Pinpoint the cell where the given text exists, returning its (X, Y) midpoint coordinate. 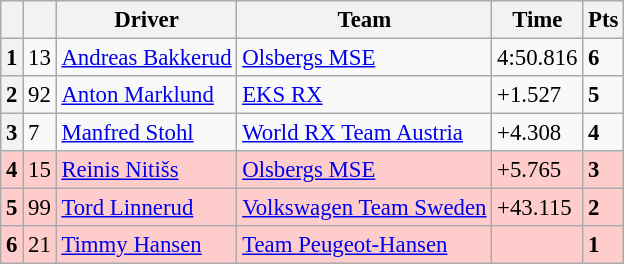
EKS RX (364, 95)
Manfred Stohl (146, 133)
4:50.816 (538, 58)
Time (538, 20)
+43.115 (538, 208)
+1.527 (538, 95)
15 (40, 170)
13 (40, 58)
Driver (146, 20)
Team (364, 20)
Andreas Bakkerud (146, 58)
+5.765 (538, 170)
99 (40, 208)
7 (40, 133)
Team Peugeot-Hansen (364, 245)
92 (40, 95)
Reinis Nitišs (146, 170)
Tord Linnerud (146, 208)
Volkswagen Team Sweden (364, 208)
Timmy Hansen (146, 245)
World RX Team Austria (364, 133)
Pts (604, 20)
21 (40, 245)
+4.308 (538, 133)
Anton Marklund (146, 95)
